Locate the cell with the specified text and output its (x, y) center coordinate. 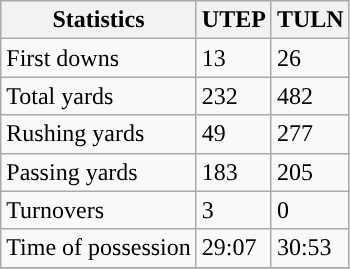
30:53 (310, 248)
277 (310, 134)
13 (234, 58)
205 (310, 172)
0 (310, 210)
26 (310, 58)
183 (234, 172)
3 (234, 210)
UTEP (234, 20)
TULN (310, 20)
Statistics (99, 20)
Total yards (99, 96)
First downs (99, 58)
Rushing yards (99, 134)
49 (234, 134)
Time of possession (99, 248)
482 (310, 96)
29:07 (234, 248)
232 (234, 96)
Passing yards (99, 172)
Turnovers (99, 210)
